Find where the given text appears and provide that cell's center as (X, Y) coordinate. 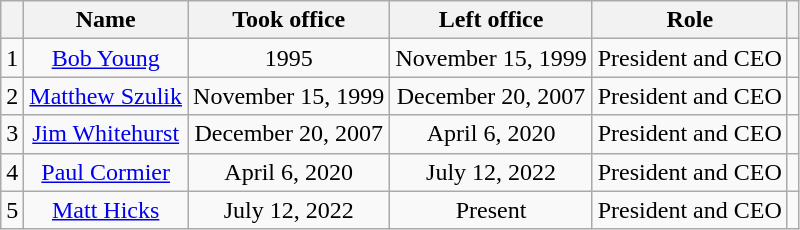
Present (491, 210)
Role (690, 20)
3 (12, 134)
5 (12, 210)
1 (12, 58)
Paul Cormier (106, 172)
Matthew Szulik (106, 96)
Bob Young (106, 58)
Name (106, 20)
1995 (289, 58)
Matt Hicks (106, 210)
2 (12, 96)
4 (12, 172)
Left office (491, 20)
Took office (289, 20)
Jim Whitehurst (106, 134)
